Detect which cell encompasses the target text, then output its (x, y) center coordinate. 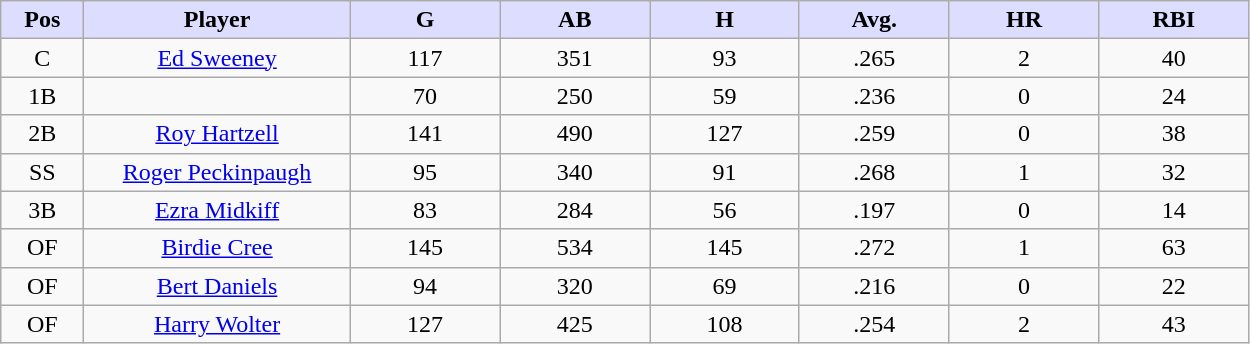
425 (575, 324)
1B (42, 96)
Roy Hartzell (217, 134)
320 (575, 286)
56 (725, 210)
Avg. (874, 20)
.216 (874, 286)
.265 (874, 58)
22 (1174, 286)
32 (1174, 172)
RBI (1174, 20)
.254 (874, 324)
93 (725, 58)
Harry Wolter (217, 324)
59 (725, 96)
117 (425, 58)
141 (425, 134)
63 (1174, 248)
490 (575, 134)
Roger Peckinpaugh (217, 172)
24 (1174, 96)
69 (725, 286)
Birdie Cree (217, 248)
43 (1174, 324)
340 (575, 172)
.197 (874, 210)
AB (575, 20)
G (425, 20)
108 (725, 324)
351 (575, 58)
83 (425, 210)
Player (217, 20)
Pos (42, 20)
.259 (874, 134)
2B (42, 134)
284 (575, 210)
C (42, 58)
250 (575, 96)
3B (42, 210)
.272 (874, 248)
94 (425, 286)
SS (42, 172)
H (725, 20)
40 (1174, 58)
91 (725, 172)
HR (1024, 20)
.236 (874, 96)
534 (575, 248)
95 (425, 172)
.268 (874, 172)
70 (425, 96)
Ezra Midkiff (217, 210)
14 (1174, 210)
38 (1174, 134)
Bert Daniels (217, 286)
Ed Sweeney (217, 58)
